Return the (X, Y) coordinate for the center point of the cell that contains the specified text.  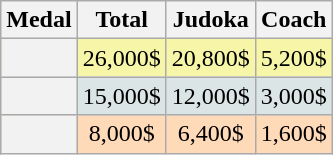
1,600$ (294, 134)
26,000$ (122, 58)
Judoka (210, 20)
Medal (39, 20)
Coach (294, 20)
5,200$ (294, 58)
8,000$ (122, 134)
3,000$ (294, 96)
6,400$ (210, 134)
12,000$ (210, 96)
20,800$ (210, 58)
15,000$ (122, 96)
Total (122, 20)
